For the text-containing cell, return its midpoint in (x, y) coordinate format. 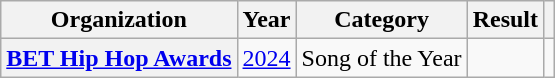
BET Hip Hop Awards (119, 58)
Song of the Year (382, 58)
Organization (119, 20)
Result (505, 20)
2024 (266, 58)
Year (266, 20)
Category (382, 20)
